Return the (X, Y) coordinate for the center point of the cell that contains the specified text.  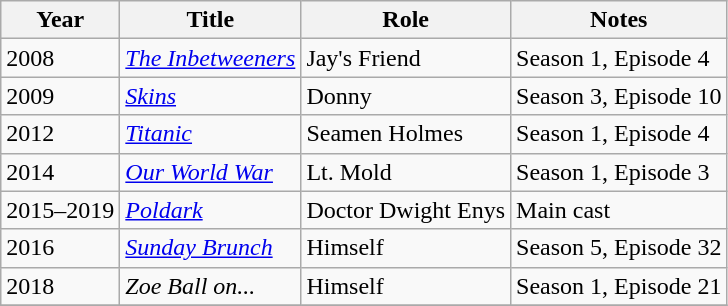
Role (406, 20)
Our World War (210, 172)
Title (210, 20)
Season 5, Episode 32 (619, 248)
2014 (60, 172)
Season 1, Episode 21 (619, 286)
2015–2019 (60, 210)
2009 (60, 96)
Doctor Dwight Enys (406, 210)
Poldark (210, 210)
Donny (406, 96)
The Inbetweeners (210, 58)
Notes (619, 20)
Lt. Mold (406, 172)
Season 1, Episode 3 (619, 172)
Jay's Friend (406, 58)
2012 (60, 134)
2008 (60, 58)
Year (60, 20)
2018 (60, 286)
Skins (210, 96)
Seamen Holmes (406, 134)
Season 3, Episode 10 (619, 96)
Sunday Brunch (210, 248)
Zoe Ball on... (210, 286)
2016 (60, 248)
Main cast (619, 210)
Titanic (210, 134)
